Scan for the cell matching the given text and deliver its (x, y) coordinate at center. 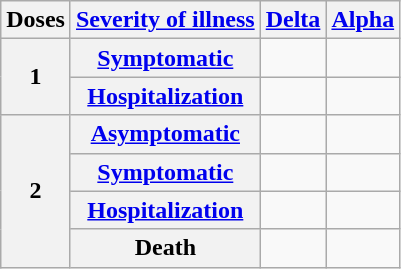
Severity of illness (165, 20)
Death (165, 248)
1 (36, 77)
Alpha (363, 20)
Doses (36, 20)
2 (36, 191)
Asymptomatic (165, 134)
Delta (293, 20)
